Return [X, Y] of the center of cell containing provided text 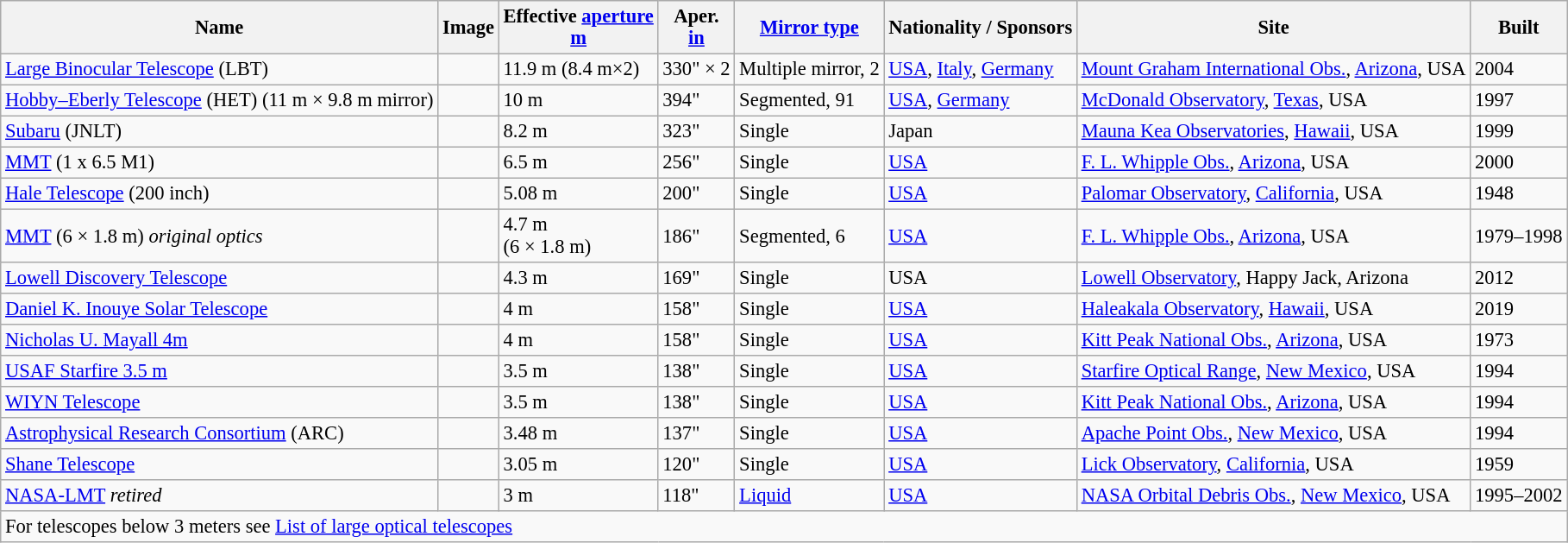
Japan [981, 131]
Segmented, 91 [809, 100]
8.2 m [578, 131]
Multiple mirror, 2 [809, 69]
Built [1519, 28]
Apache Point Obs., New Mexico, USA [1273, 433]
2000 [1519, 162]
Hobby–Eberly Telescope (HET) (11 m × 9.8 m mirror) [219, 100]
Aper. in [697, 28]
Mount Graham International Obs., Arizona, USA [1273, 69]
MMT (1 x 6.5 M1) [219, 162]
256" [697, 162]
3.05 m [578, 464]
330" × 2 [697, 69]
Lick Observatory, California, USA [1273, 464]
6.5 m [578, 162]
3.48 m [578, 433]
Large Binocular Telescope (LBT) [219, 69]
3 m [578, 496]
1995–2002 [1519, 496]
McDonald Observatory, Texas, USA [1273, 100]
Shane Telescope [219, 464]
1999 [1519, 131]
MMT (6 × 1.8 m) original optics [219, 236]
10 m [578, 100]
Name [219, 28]
1979–1998 [1519, 236]
118" [697, 496]
For telescopes below 3 meters see List of large optical telescopes [784, 527]
169" [697, 278]
4.3 m [578, 278]
Starfire Optical Range, New Mexico, USA [1273, 371]
Liquid [809, 496]
Nicholas U. Mayall 4m [219, 340]
USAF Starfire 3.5 m [219, 371]
1997 [1519, 100]
1959 [1519, 464]
323" [697, 131]
120" [697, 464]
Haleakala Observatory, Hawaii, USA [1273, 309]
Image [469, 28]
USA, Germany [981, 100]
Mirror type [809, 28]
4.7 m(6 × 1.8 m) [578, 236]
Nationality / Sponsors [981, 28]
NASA-LMT retired [219, 496]
NASA Orbital Debris Obs., New Mexico, USA [1273, 496]
186" [697, 236]
200" [697, 193]
USA, Italy, Germany [981, 69]
1973 [1519, 340]
137" [697, 433]
Hale Telescope (200 inch) [219, 193]
Segmented, 6 [809, 236]
Lowell Observatory, Happy Jack, Arizona [1273, 278]
Daniel K. Inouye Solar Telescope [219, 309]
Subaru (JNLT) [219, 131]
5.08 m [578, 193]
1948 [1519, 193]
Site [1273, 28]
WIYN Telescope [219, 402]
Effective aperture m [578, 28]
Astrophysical Research Consortium (ARC) [219, 433]
2004 [1519, 69]
11.9 m (8.4 m×2) [578, 69]
2012 [1519, 278]
Mauna Kea Observatories, Hawaii, USA [1273, 131]
Palomar Observatory, California, USA [1273, 193]
2019 [1519, 309]
Lowell Discovery Telescope [219, 278]
394" [697, 100]
